Detect which cell encompasses the target text, then output its [X, Y] center coordinate. 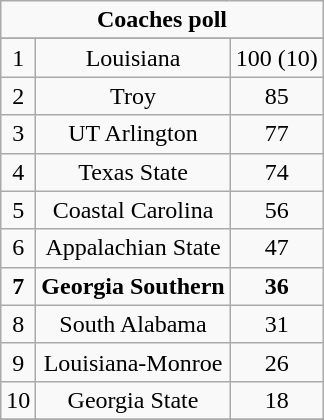
36 [276, 286]
UT Arlington [133, 134]
Appalachian State [133, 248]
47 [276, 248]
Georgia State [133, 400]
77 [276, 134]
Coaches poll [162, 20]
4 [18, 172]
26 [276, 362]
8 [18, 324]
1 [18, 58]
2 [18, 96]
10 [18, 400]
6 [18, 248]
7 [18, 286]
5 [18, 210]
South Alabama [133, 324]
85 [276, 96]
74 [276, 172]
56 [276, 210]
9 [18, 362]
Troy [133, 96]
3 [18, 134]
31 [276, 324]
18 [276, 400]
Coastal Carolina [133, 210]
100 (10) [276, 58]
Texas State [133, 172]
Louisiana [133, 58]
Georgia Southern [133, 286]
Louisiana-Monroe [133, 362]
